For the text-containing cell, return its midpoint in [x, y] coordinate format. 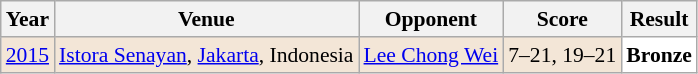
2015 [28, 55]
Opponent [432, 19]
Istora Senayan, Jakarta, Indonesia [206, 55]
Year [28, 19]
Score [562, 19]
Venue [206, 19]
Lee Chong Wei [432, 55]
Bronze [659, 55]
7–21, 19–21 [562, 55]
Result [659, 19]
